From the cell containing the given text, extract its center point as (x, y) coordinate. 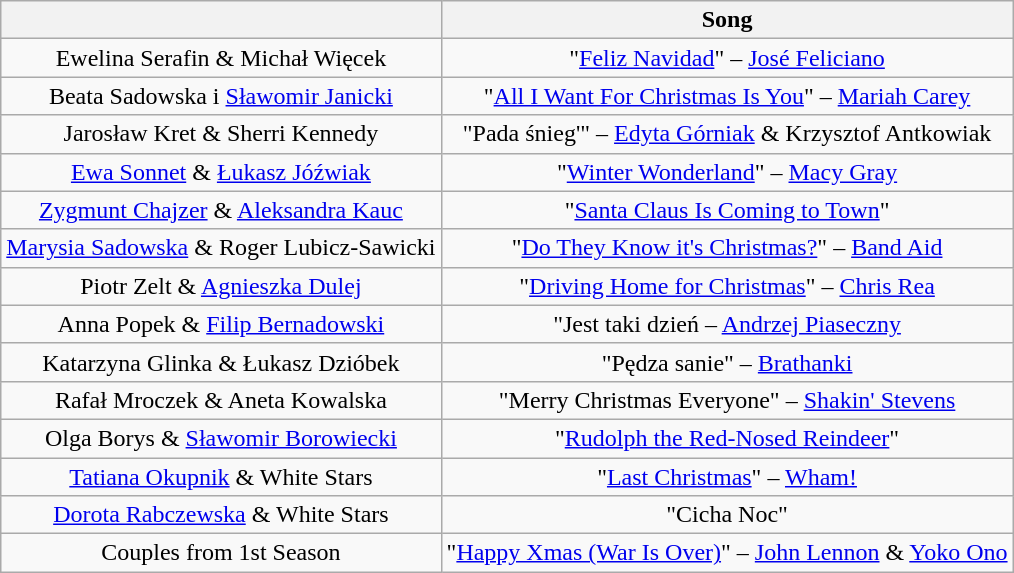
Jarosław Kret & Sherri Kennedy (221, 134)
Song (727, 20)
"Driving Home for Christmas" – Chris Rea (727, 286)
Olga Borys & Sławomir Borowiecki (221, 438)
"Pada śnieg'" – Edyta Górniak & Krzysztof Antkowiak (727, 134)
"Santa Claus Is Coming to Town" (727, 210)
"Pędza sanie" – Brathanki (727, 362)
"Rudolph the Red-Nosed Reindeer" (727, 438)
"Feliz Navidad" – José Feliciano (727, 58)
Beata Sadowska i Sławomir Janicki (221, 96)
"Do They Know it's Christmas?" – Band Aid (727, 248)
Rafał Mroczek & Aneta Kowalska (221, 400)
"Cicha Noc" (727, 515)
Ewelina Serafin & Michał Więcek (221, 58)
Zygmunt Chajzer & Aleksandra Kauc (221, 210)
Tatiana Okupnik & White Stars (221, 477)
Couples from 1st Season (221, 553)
Ewa Sonnet & Łukasz Jóźwiak (221, 172)
"Last Christmas" – Wham! (727, 477)
Katarzyna Glinka & Łukasz Dzióbek (221, 362)
"Happy Xmas (War Is Over)" – John Lennon & Yoko Ono (727, 553)
Piotr Zelt & Agnieszka Dulej (221, 286)
Dorota Rabczewska & White Stars (221, 515)
Marysia Sadowska & Roger Lubicz-Sawicki (221, 248)
"Winter Wonderland" – Macy Gray (727, 172)
"Merry Christmas Everyone" – Shakin' Stevens (727, 400)
Anna Popek & Filip Bernadowski (221, 324)
"Jest taki dzień – Andrzej Piaseczny (727, 324)
"All I Want For Christmas Is You" – Mariah Carey (727, 96)
